Search for the cell housing the specified text and yield its [x, y] center coordinate. 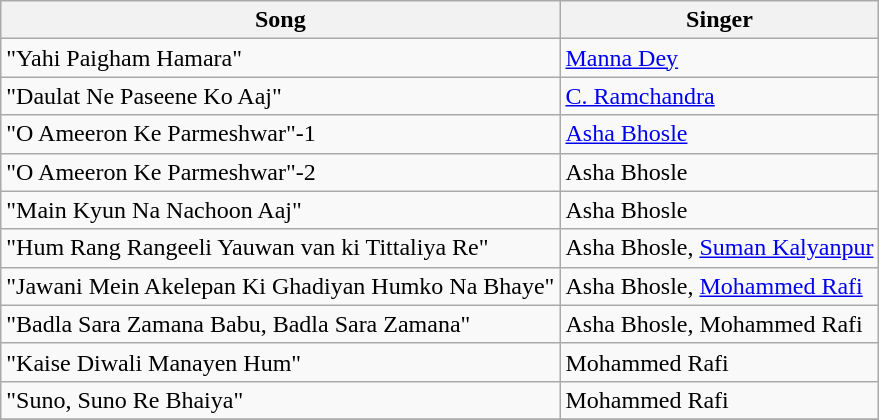
"Hum Rang Rangeeli Yauwan van ki Tittaliya Re" [280, 248]
"Badla Sara Zamana Babu, Badla Sara Zamana" [280, 324]
C. Ramchandra [720, 96]
"Suno, Suno Re Bhaiya" [280, 400]
Manna Dey [720, 58]
Singer [720, 20]
"Main Kyun Na Nachoon Aaj" [280, 210]
"Daulat Ne Paseene Ko Aaj" [280, 96]
Song [280, 20]
Asha Bhosle, Suman Kalyanpur [720, 248]
"O Ameeron Ke Parmeshwar"-1 [280, 134]
"O Ameeron Ke Parmeshwar"-2 [280, 172]
"Yahi Paigham Hamara" [280, 58]
"Kaise Diwali Manayen Hum" [280, 362]
"Jawani Mein Akelepan Ki Ghadiyan Humko Na Bhaye" [280, 286]
